Search for the cell housing the specified text and yield its (X, Y) center coordinate. 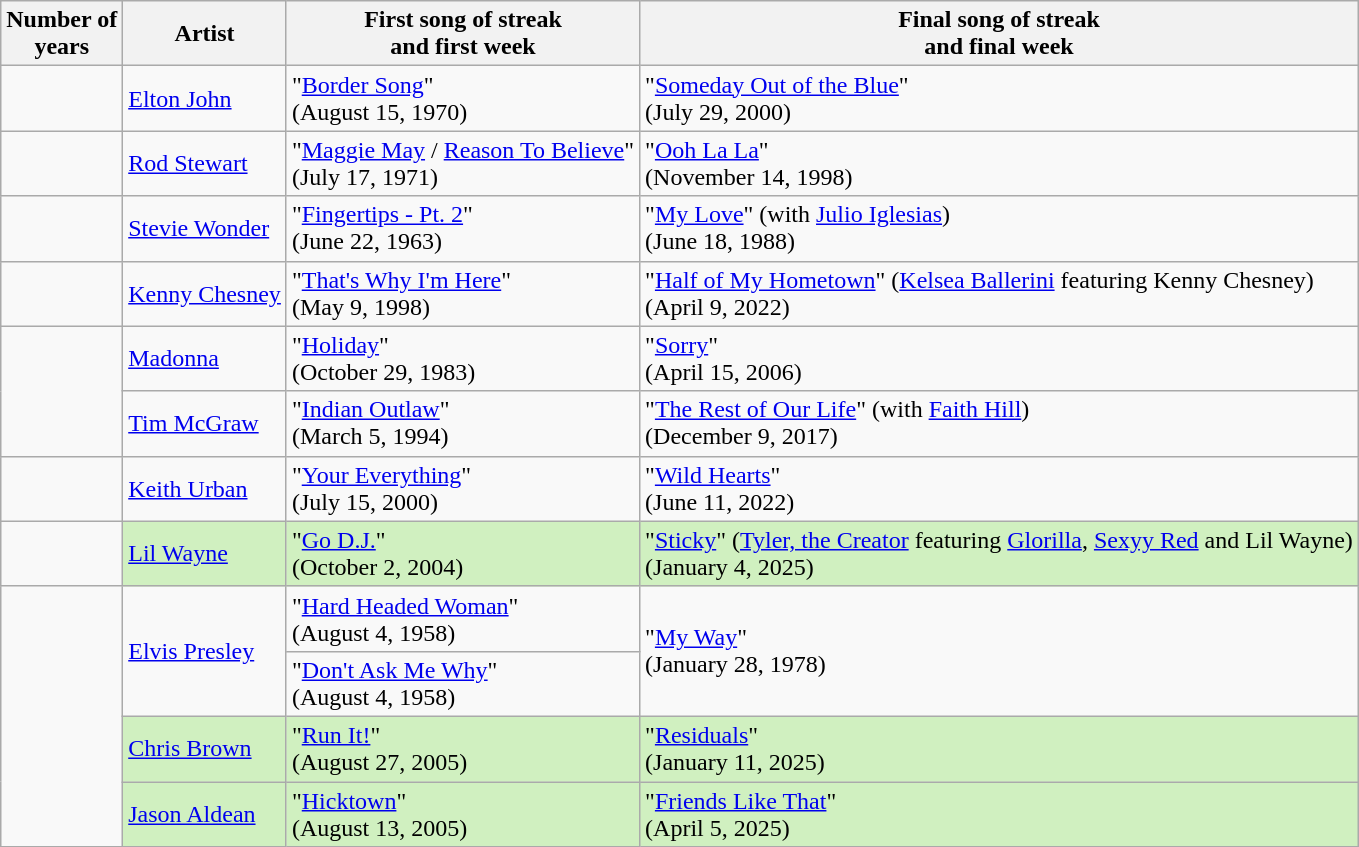
"Fingertips - Pt. 2" (June 22, 1963) (462, 228)
"Residuals" (January 11, 2025) (1000, 748)
Lil Wayne (205, 554)
"Hicktown" (August 13, 2005) (462, 814)
Tim McGraw (205, 424)
"Hard Headed Woman" (August 4, 1958) (462, 618)
Kenny Chesney (205, 294)
"Go D.J." (October 2, 2004) (462, 554)
"Half of My Hometown" (Kelsea Ballerini featuring Kenny Chesney) (April 9, 2022) (1000, 294)
"Your Everything" (July 15, 2000) (462, 488)
Rod Stewart (205, 164)
Elvis Presley (205, 651)
"Maggie May / Reason To Believe" (July 17, 1971) (462, 164)
Chris Brown (205, 748)
"Holiday" (October 29, 1983) (462, 358)
"Friends Like That" (April 5, 2025) (1000, 814)
"Don't Ask Me Why" (August 4, 1958) (462, 684)
Elton John (205, 98)
Keith Urban (205, 488)
"My Way" (January 28, 1978) (1000, 651)
Number of years (62, 34)
Final song of streakand final week (1000, 34)
"Sorry" (April 15, 2006) (1000, 358)
Artist (205, 34)
"Indian Outlaw" (March 5, 1994) (462, 424)
Jason Aldean (205, 814)
"The Rest of Our Life" (with Faith Hill) (December 9, 2017) (1000, 424)
"Sticky" (Tyler, the Creator featuring Glorilla, Sexyy Red and Lil Wayne) (January 4, 2025) (1000, 554)
Stevie Wonder (205, 228)
First song of streakand first week (462, 34)
"Wild Hearts" (June 11, 2022) (1000, 488)
"My Love" (with Julio Iglesias) (June 18, 1988) (1000, 228)
"Someday Out of the Blue" (July 29, 2000) (1000, 98)
"Border Song" (August 15, 1970) (462, 98)
"Run It!" (August 27, 2005) (462, 748)
"That's Why I'm Here" (May 9, 1998) (462, 294)
Madonna (205, 358)
"Ooh La La" (November 14, 1998) (1000, 164)
